Extract the [X, Y] coordinate from the center of the cell holding the provided text.  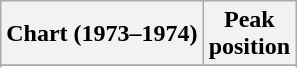
Peak position [249, 34]
Chart (1973–1974) [102, 34]
